Search for the cell housing the specified text and yield its [X, Y] center coordinate. 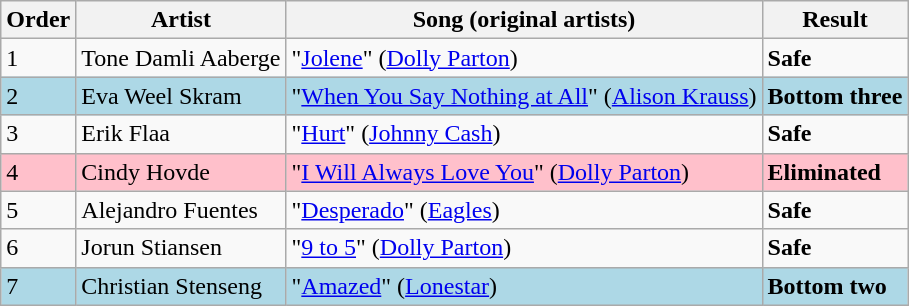
Bottom three [835, 96]
Eva Weel Skram [181, 96]
"Desperado" (Eagles) [524, 210]
Result [835, 20]
Cindy Hovde [181, 172]
Order [38, 20]
"I Will Always Love You" (Dolly Parton) [524, 172]
Bottom two [835, 286]
7 [38, 286]
4 [38, 172]
1 [38, 58]
2 [38, 96]
5 [38, 210]
"Jolene" (Dolly Parton) [524, 58]
6 [38, 248]
Christian Stenseng [181, 286]
3 [38, 134]
Tone Damli Aaberge [181, 58]
"When You Say Nothing at All" (Alison Krauss) [524, 96]
Artist [181, 20]
Jorun Stiansen [181, 248]
Erik Flaa [181, 134]
"Amazed" (Lonestar) [524, 286]
Eliminated [835, 172]
Song (original artists) [524, 20]
Alejandro Fuentes [181, 210]
"Hurt" (Johnny Cash) [524, 134]
"9 to 5" (Dolly Parton) [524, 248]
